Scan for the cell matching the given text and deliver its (X, Y) coordinate at center. 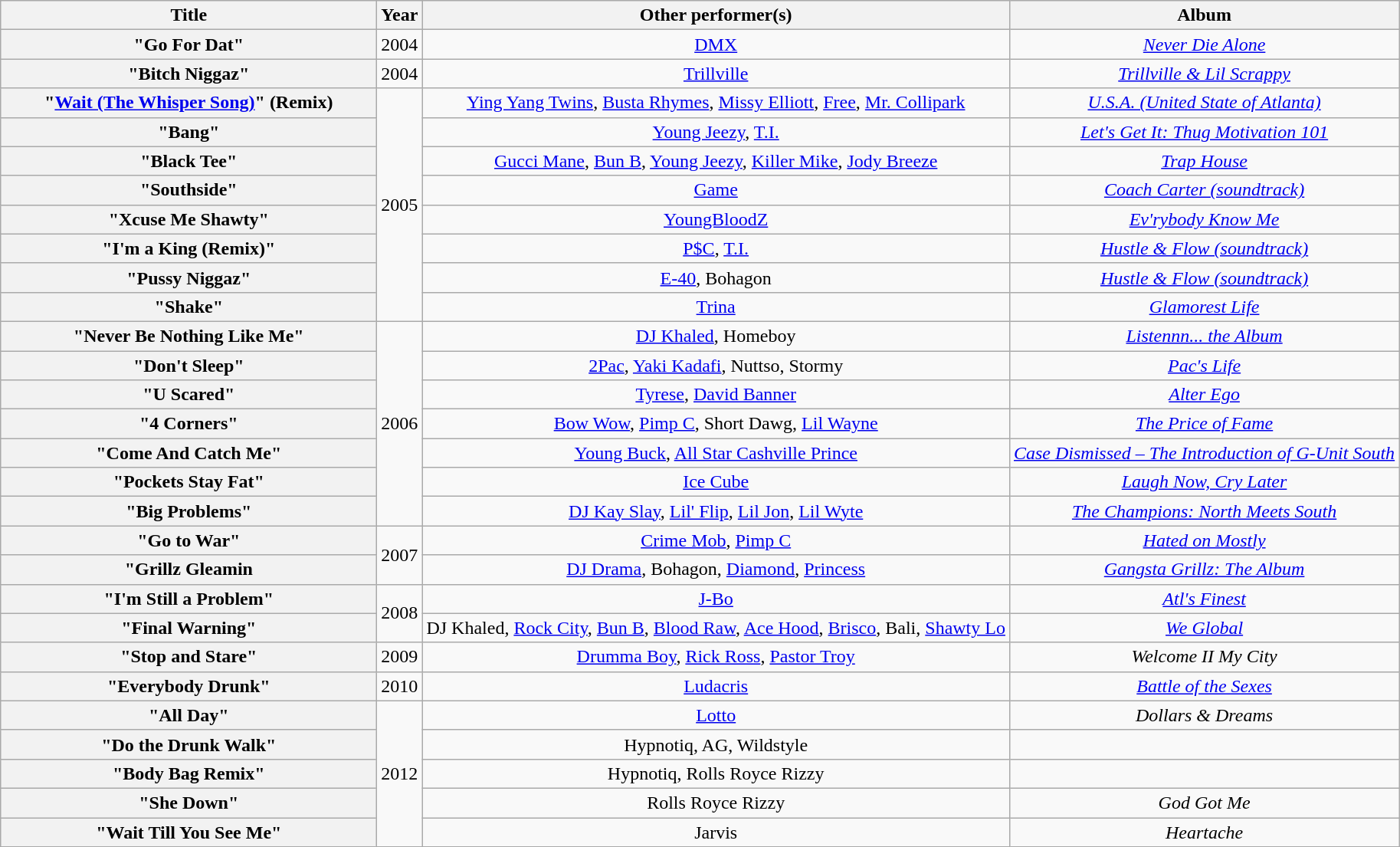
Game (716, 190)
"Don't Sleep" (189, 366)
Gangsta Grillz: The Album (1204, 570)
God Got Me (1204, 803)
Listennn... the Album (1204, 336)
J-Bo (716, 599)
"Wait (The Whisper Song)" (Remix) (189, 103)
Year (400, 15)
Heartache (1204, 832)
Trillville & Lil Scrappy (1204, 74)
Young Jeezy, T.I. (716, 132)
"Xcuse Me Shawty" (189, 219)
We Global (1204, 628)
E-40, Bohagon (716, 277)
"Pussy Niggaz" (189, 277)
Atl's Finest (1204, 599)
Tyrese, David Banner (716, 395)
2007 (400, 555)
2006 (400, 423)
2009 (400, 657)
Glamorest Life (1204, 307)
"Big Problems" (189, 511)
"Stop and Stare" (189, 657)
DMX (716, 44)
YoungBloodZ (716, 219)
DJ Khaled, Homeboy (716, 336)
"Go For Dat" (189, 44)
Young Buck, All Star Cashville Prince (716, 453)
2010 (400, 686)
"Do the Drunk Walk" (189, 744)
Trap House (1204, 161)
Battle of the Sexes (1204, 686)
Dollars & Dreams (1204, 715)
Ludacris (716, 686)
The Champions: North Meets South (1204, 511)
Coach Carter (soundtrack) (1204, 190)
"4 Corners" (189, 424)
"Bitch Niggaz" (189, 74)
"Body Bag Remix" (189, 773)
Hypnotiq, Rolls Royce Rizzy (716, 773)
Hated on Mostly (1204, 540)
DJ Drama, Bohagon, Diamond, Princess (716, 570)
"All Day" (189, 715)
Album (1204, 15)
2012 (400, 773)
Drumma Boy, Rick Ross, Pastor Troy (716, 657)
Laugh Now, Cry Later (1204, 482)
Rolls Royce Rizzy (716, 803)
"Never Be Nothing Like Me" (189, 336)
"Grillz Gleamin (189, 570)
Alter Ego (1204, 395)
Let's Get It: Thug Motivation 101 (1204, 132)
Jarvis (716, 832)
"I'm Still a Problem" (189, 599)
Trina (716, 307)
Ice Cube (716, 482)
"Wait Till You See Me" (189, 832)
Crime Mob, Pimp C (716, 540)
"Black Tee" (189, 161)
DJ Kay Slay, Lil' Flip, Lil Jon, Lil Wyte (716, 511)
"I'm a King (Remix)" (189, 248)
2008 (400, 613)
2Pac, Yaki Kadafi, Nuttso, Stormy (716, 366)
Gucci Mane, Bun B, Young Jeezy, Killer Mike, Jody Breeze (716, 161)
Never Die Alone (1204, 44)
Case Dismissed – The Introduction of G-Unit South (1204, 453)
Welcome II My City (1204, 657)
Hypnotiq, AG, Wildstyle (716, 744)
"Come And Catch Me" (189, 453)
"Final Warning" (189, 628)
"She Down" (189, 803)
2005 (400, 205)
Lotto (716, 715)
Other performer(s) (716, 15)
Bow Wow, Pimp C, Short Dawg, Lil Wayne (716, 424)
"Everybody Drunk" (189, 686)
P$C, T.I. (716, 248)
"U Scared" (189, 395)
"Go to War" (189, 540)
U.S.A. (United State of Atlanta) (1204, 103)
Ev'rybody Know Me (1204, 219)
"Southside" (189, 190)
Pac's Life (1204, 366)
Ying Yang Twins, Busta Rhymes, Missy Elliott, Free, Mr. Collipark (716, 103)
"Shake" (189, 307)
"Pockets Stay Fat" (189, 482)
"Bang" (189, 132)
Title (189, 15)
Trillville (716, 74)
The Price of Fame (1204, 424)
DJ Khaled, Rock City, Bun B, Blood Raw, Ace Hood, Brisco, Bali, Shawty Lo (716, 628)
